Output the [x, y] coordinate of the center of the cell containing the given text.  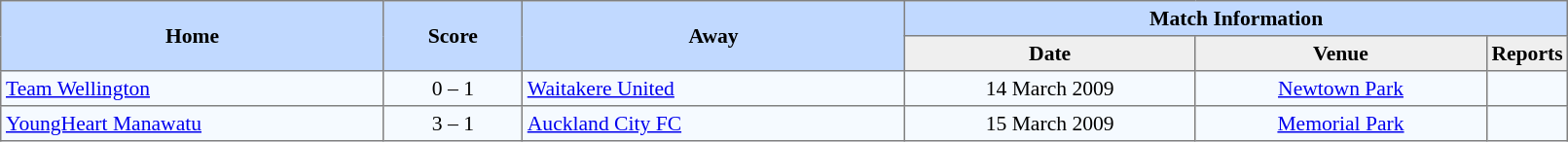
Date [1049, 53]
0 – 1 [453, 89]
YoungHeart Manawatu [193, 124]
Venue [1341, 53]
Newtown Park [1341, 89]
Score [453, 36]
15 March 2009 [1049, 124]
Away [714, 36]
Match Information [1236, 18]
Home [193, 36]
Reports [1527, 53]
14 March 2009 [1049, 89]
Waitakere United [714, 89]
Auckland City FC [714, 124]
Memorial Park [1341, 124]
3 – 1 [453, 124]
Team Wellington [193, 89]
